From the cell containing the given text, extract its center point as (x, y) coordinate. 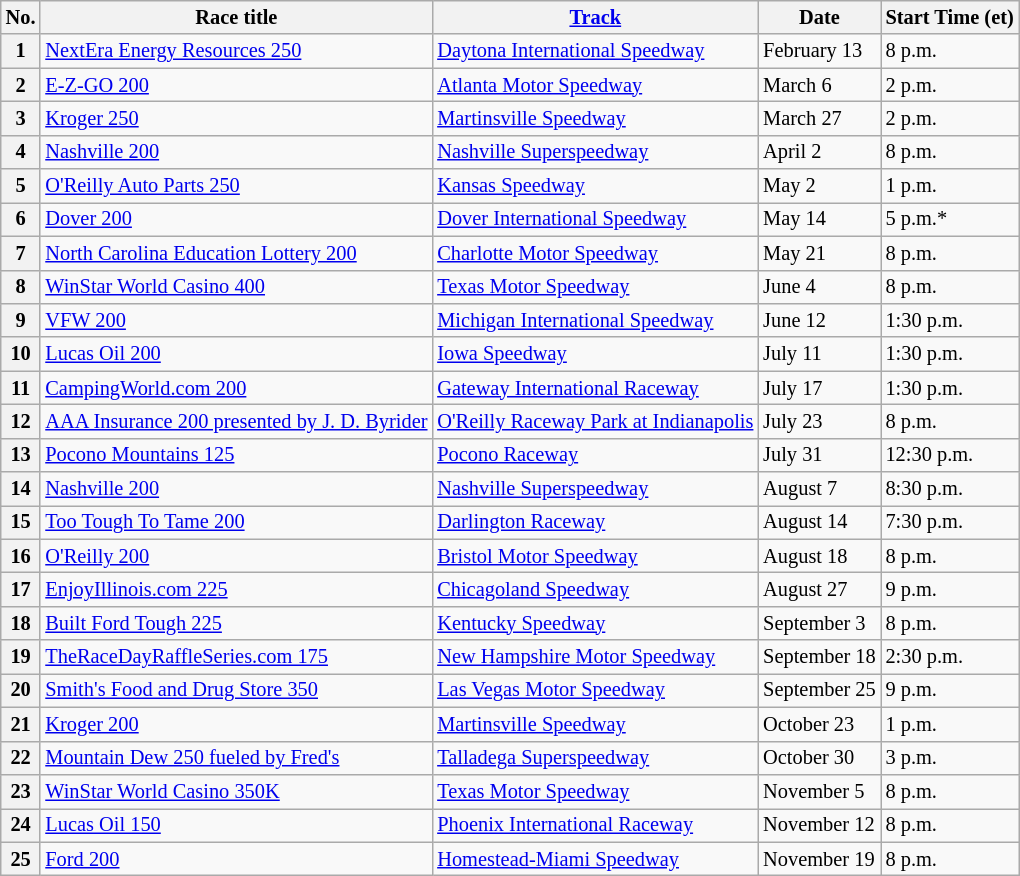
August 14 (819, 522)
14 (21, 489)
May 21 (819, 253)
Ford 200 (236, 859)
O'Reilly Raceway Park at Indianapolis (595, 421)
Race title (236, 17)
Homestead-Miami Speedway (595, 859)
Kroger 200 (236, 724)
5 (21, 186)
Pocono Mountains 125 (236, 455)
November 19 (819, 859)
2 (21, 85)
12:30 p.m. (950, 455)
13 (21, 455)
4 (21, 152)
EnjoyIllinois.com 225 (236, 589)
3 (21, 118)
Atlanta Motor Speedway (595, 85)
9 (21, 320)
Date (819, 17)
Lucas Oil 150 (236, 825)
October 23 (819, 724)
Pocono Raceway (595, 455)
10 (21, 354)
Gateway International Raceway (595, 388)
Start Time (et) (950, 17)
No. (21, 17)
Mountain Dew 250 fueled by Fred's (236, 758)
NextEra Energy Resources 250 (236, 51)
17 (21, 589)
June 4 (819, 287)
AAA Insurance 200 presented by J. D. Byrider (236, 421)
22 (21, 758)
Lucas Oil 200 (236, 354)
20 (21, 690)
Dover International Speedway (595, 219)
12 (21, 421)
May 2 (819, 186)
Kansas Speedway (595, 186)
July 23 (819, 421)
VFW 200 (236, 320)
1 (21, 51)
November 12 (819, 825)
September 3 (819, 623)
Built Ford Tough 225 (236, 623)
Bristol Motor Speedway (595, 556)
7 (21, 253)
19 (21, 657)
New Hampshire Motor Speedway (595, 657)
23 (21, 791)
6 (21, 219)
O'Reilly 200 (236, 556)
Charlotte Motor Speedway (595, 253)
Talladega Superspeedway (595, 758)
June 12 (819, 320)
March 27 (819, 118)
July 31 (819, 455)
WinStar World Casino 350K (236, 791)
5 p.m.* (950, 219)
Phoenix International Raceway (595, 825)
July 11 (819, 354)
25 (21, 859)
Kroger 250 (236, 118)
8 (21, 287)
Smith's Food and Drug Store 350 (236, 690)
8:30 p.m. (950, 489)
O'Reilly Auto Parts 250 (236, 186)
Dover 200 (236, 219)
11 (21, 388)
Chicagoland Speedway (595, 589)
E-Z-GO 200 (236, 85)
February 13 (819, 51)
TheRaceDayRaffleSeries.com 175 (236, 657)
Daytona International Speedway (595, 51)
North Carolina Education Lottery 200 (236, 253)
Las Vegas Motor Speedway (595, 690)
Darlington Raceway (595, 522)
April 2 (819, 152)
21 (21, 724)
Too Tough To Tame 200 (236, 522)
Kentucky Speedway (595, 623)
Iowa Speedway (595, 354)
WinStar World Casino 400 (236, 287)
Michigan International Speedway (595, 320)
24 (21, 825)
September 25 (819, 690)
15 (21, 522)
16 (21, 556)
November 5 (819, 791)
18 (21, 623)
August 27 (819, 589)
Track (595, 17)
3 p.m. (950, 758)
September 18 (819, 657)
March 6 (819, 85)
July 17 (819, 388)
7:30 p.m. (950, 522)
May 14 (819, 219)
CampingWorld.com 200 (236, 388)
October 30 (819, 758)
August 18 (819, 556)
August 7 (819, 489)
2:30 p.m. (950, 657)
